From the cell containing the given text, extract its center point as [X, Y] coordinate. 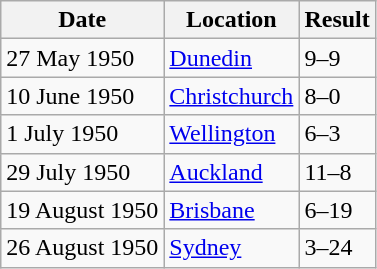
9–9 [337, 58]
11–8 [337, 172]
10 June 1950 [82, 96]
Brisbane [232, 210]
29 July 1950 [82, 172]
26 August 1950 [82, 248]
3–24 [337, 248]
Dunedin [232, 58]
Date [82, 20]
27 May 1950 [82, 58]
6–3 [337, 134]
Location [232, 20]
Sydney [232, 248]
Wellington [232, 134]
6–19 [337, 210]
19 August 1950 [82, 210]
Christchurch [232, 96]
8–0 [337, 96]
Result [337, 20]
1 July 1950 [82, 134]
Auckland [232, 172]
